Return (X, Y) of the center of cell containing provided text 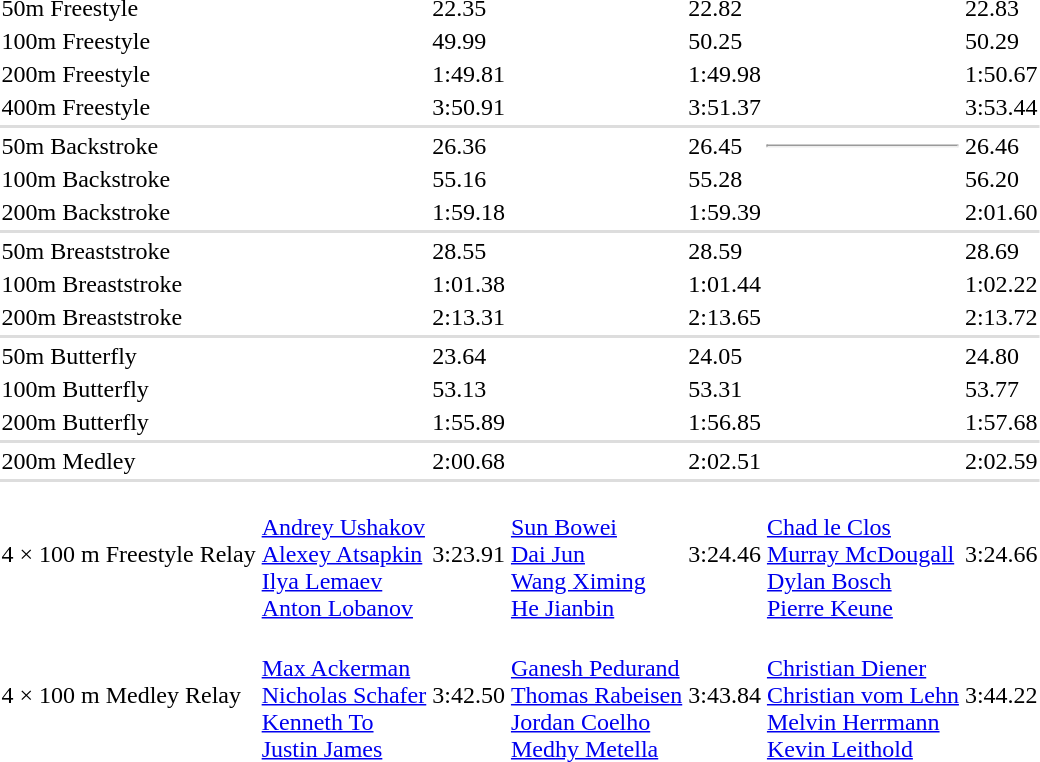
3:51.37 (725, 107)
23.64 (469, 356)
2:02.51 (725, 461)
28.59 (725, 251)
200m Medley (128, 461)
3:23.91 (469, 554)
49.99 (469, 41)
1:01.44 (725, 284)
28.69 (1001, 251)
26.36 (469, 146)
2:01.60 (1001, 212)
56.20 (1001, 179)
55.28 (725, 179)
100m Breaststroke (128, 284)
3:24.66 (1001, 554)
200m Butterfly (128, 422)
53.31 (725, 389)
Andrey UshakovAlexey AtsapkinIlya LemaevAnton Lobanov (344, 554)
100m Butterfly (128, 389)
50m Backstroke (128, 146)
1:01.38 (469, 284)
2:00.68 (469, 461)
26.46 (1001, 146)
200m Backstroke (128, 212)
1:55.89 (469, 422)
2:13.31 (469, 317)
24.80 (1001, 356)
200m Freestyle (128, 74)
100m Backstroke (128, 179)
1:56.85 (725, 422)
55.16 (469, 179)
1:59.18 (469, 212)
50m Butterfly (128, 356)
100m Freestyle (128, 41)
2:13.72 (1001, 317)
53.13 (469, 389)
50.25 (725, 41)
28.55 (469, 251)
24.05 (725, 356)
3:53.44 (1001, 107)
1:49.81 (469, 74)
2:02.59 (1001, 461)
1:50.67 (1001, 74)
1:02.22 (1001, 284)
26.45 (725, 146)
Chad le ClosMurray McDougallDylan BoschPierre Keune (862, 554)
53.77 (1001, 389)
1:57.68 (1001, 422)
Sun BoweiDai JunWang XimingHe Jianbin (596, 554)
3:24.46 (725, 554)
50m Breaststroke (128, 251)
2:13.65 (725, 317)
3:50.91 (469, 107)
1:59.39 (725, 212)
200m Breaststroke (128, 317)
4 × 100 m Freestyle Relay (128, 554)
1:49.98 (725, 74)
400m Freestyle (128, 107)
50.29 (1001, 41)
